Return the [X, Y] coordinate for the center point of the cell that contains the specified text.  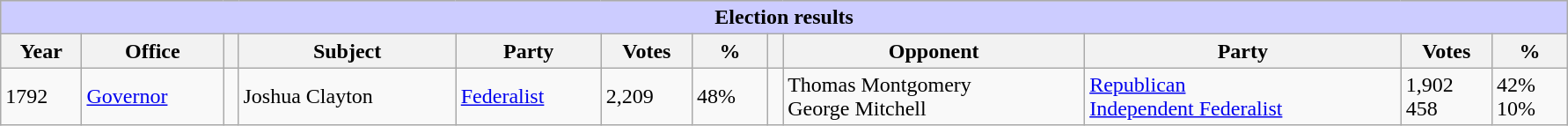
48% [729, 97]
2,209 [646, 97]
Opponent [934, 51]
1792 [41, 97]
Governor [153, 97]
Federalist [528, 97]
Thomas MontgomeryGeorge Mitchell [934, 97]
Election results [785, 18]
1,902458 [1447, 97]
Joshua Clayton [347, 97]
RepublicanIndependent Federalist [1243, 97]
Year [41, 51]
Subject [347, 51]
Office [153, 51]
42%10% [1529, 97]
